For the text-containing cell, return its midpoint in (x, y) coordinate format. 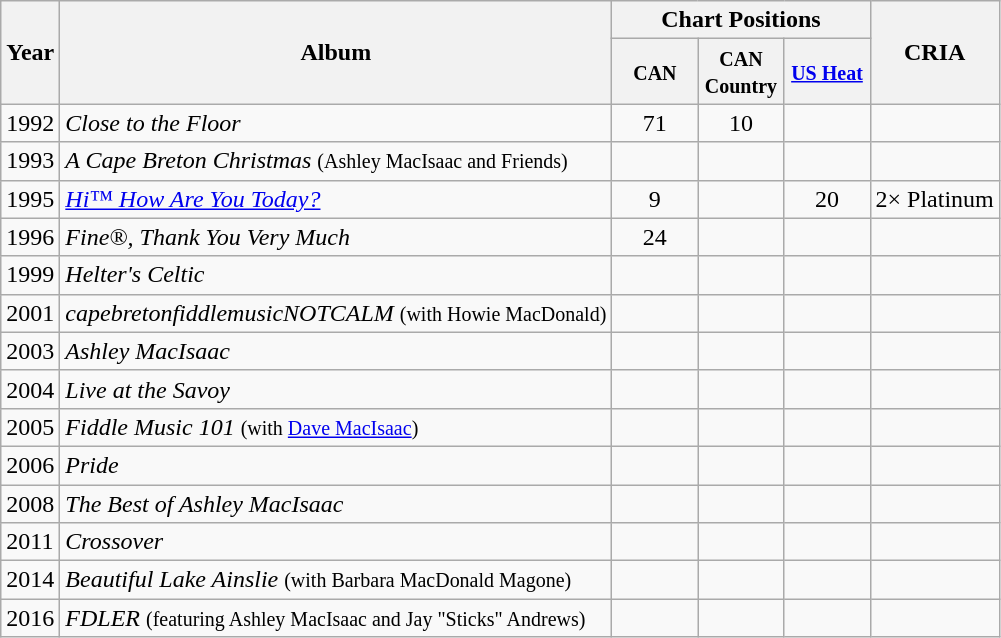
1992 (30, 123)
20 (827, 199)
Year (30, 52)
2006 (30, 465)
Fiddle Music 101 (with Dave MacIsaac) (336, 427)
Hi™ How Are You Today? (336, 199)
capebretonfiddlemusicNOTCALM (with Howie MacDonald) (336, 313)
2001 (30, 313)
The Best of Ashley MacIsaac (336, 503)
Close to the Floor (336, 123)
71 (655, 123)
9 (655, 199)
2003 (30, 351)
CAN (655, 72)
1996 (30, 237)
Fine®, Thank You Very Much (336, 237)
1993 (30, 161)
Live at the Savoy (336, 389)
Chart Positions (741, 20)
1995 (30, 199)
2014 (30, 580)
Helter's Celtic (336, 275)
US Heat (827, 72)
2× Platinum (934, 199)
Beautiful Lake Ainslie (with Barbara MacDonald Magone) (336, 580)
Ashley MacIsaac (336, 351)
2011 (30, 542)
2005 (30, 427)
2016 (30, 618)
2004 (30, 389)
Pride (336, 465)
A Cape Breton Christmas (Ashley MacIsaac and Friends) (336, 161)
24 (655, 237)
2008 (30, 503)
10 (741, 123)
Album (336, 52)
CRIA (934, 52)
FDLER (featuring Ashley MacIsaac and Jay "Sticks" Andrews) (336, 618)
Crossover (336, 542)
CAN Country (741, 72)
1999 (30, 275)
